Scan for the cell matching the given text and deliver its (x, y) coordinate at center. 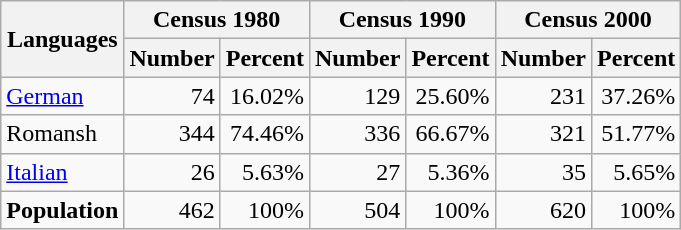
26 (172, 172)
66.67% (450, 134)
25.60% (450, 96)
Italian (62, 172)
74.46% (264, 134)
German (62, 96)
129 (357, 96)
Census 1990 (402, 20)
336 (357, 134)
231 (543, 96)
Languages (62, 39)
Census 1980 (217, 20)
5.65% (636, 172)
504 (357, 210)
Population (62, 210)
27 (357, 172)
344 (172, 134)
37.26% (636, 96)
620 (543, 210)
Census 2000 (588, 20)
462 (172, 210)
51.77% (636, 134)
Romansh (62, 134)
35 (543, 172)
5.36% (450, 172)
321 (543, 134)
16.02% (264, 96)
74 (172, 96)
5.63% (264, 172)
